Provide the (X, Y) coordinate of the cell's center where the given text is located.  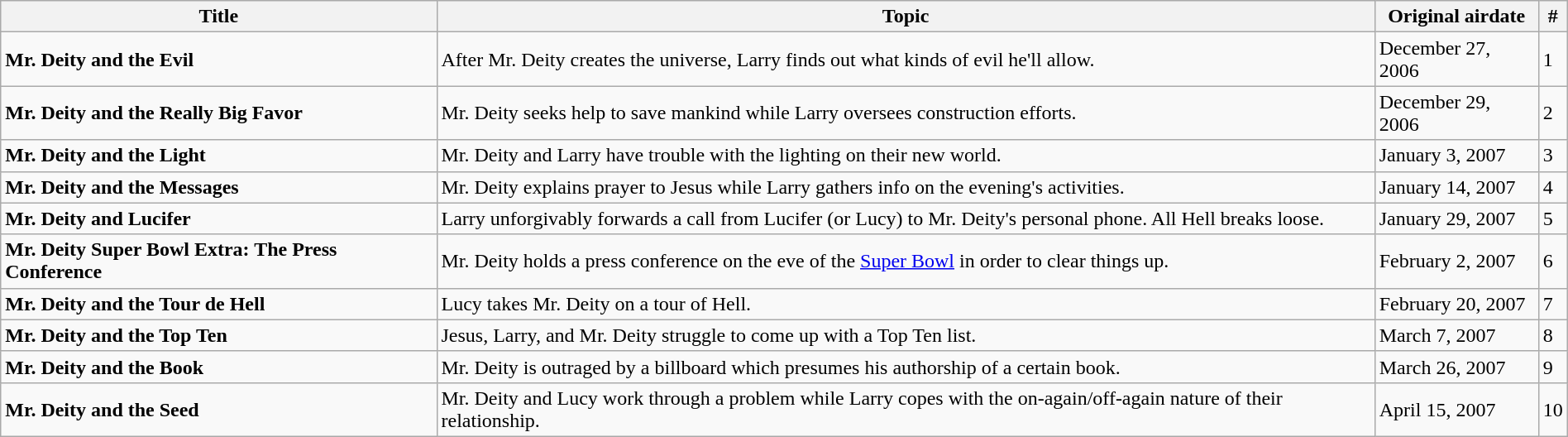
Mr. Deity explains prayer to Jesus while Larry gathers info on the evening's activities. (906, 187)
Mr. Deity and the Light (218, 156)
10 (1553, 409)
January 14, 2007 (1456, 187)
4 (1553, 187)
Mr. Deity and the Messages (218, 187)
Jesus, Larry, and Mr. Deity struggle to come up with a Top Ten list. (906, 335)
Mr. Deity and the Book (218, 367)
Original airdate (1456, 17)
9 (1553, 367)
Mr. Deity and Larry have trouble with the lighting on their new world. (906, 156)
2 (1553, 113)
March 7, 2007 (1456, 335)
7 (1553, 304)
Larry unforgivably forwards a call from Lucifer (or Lucy) to Mr. Deity's personal phone. All Hell breaks loose. (906, 218)
8 (1553, 335)
5 (1553, 218)
Lucy takes Mr. Deity on a tour of Hell. (906, 304)
Mr. Deity Super Bowl Extra: The Press Conference (218, 262)
Mr. Deity and the Top Ten (218, 335)
Mr. Deity and Lucifer (218, 218)
Mr. Deity and Lucy work through a problem while Larry copes with the on-again/off-again nature of their relationship. (906, 409)
April 15, 2007 (1456, 409)
Title (218, 17)
December 29, 2006 (1456, 113)
Mr. Deity and the Seed (218, 409)
February 2, 2007 (1456, 262)
3 (1553, 156)
After Mr. Deity creates the universe, Larry finds out what kinds of evil he'll allow. (906, 60)
Mr. Deity and the Tour de Hell (218, 304)
Mr. Deity seeks help to save mankind while Larry oversees construction efforts. (906, 113)
# (1553, 17)
6 (1553, 262)
Mr. Deity and the Really Big Favor (218, 113)
January 29, 2007 (1456, 218)
Mr. Deity and the Evil (218, 60)
Mr. Deity is outraged by a billboard which presumes his authorship of a certain book. (906, 367)
December 27, 2006 (1456, 60)
Topic (906, 17)
February 20, 2007 (1456, 304)
Mr. Deity holds a press conference on the eve of the Super Bowl in order to clear things up. (906, 262)
January 3, 2007 (1456, 156)
1 (1553, 60)
March 26, 2007 (1456, 367)
